Extract the [X, Y] coordinate from the center of the cell holding the provided text.  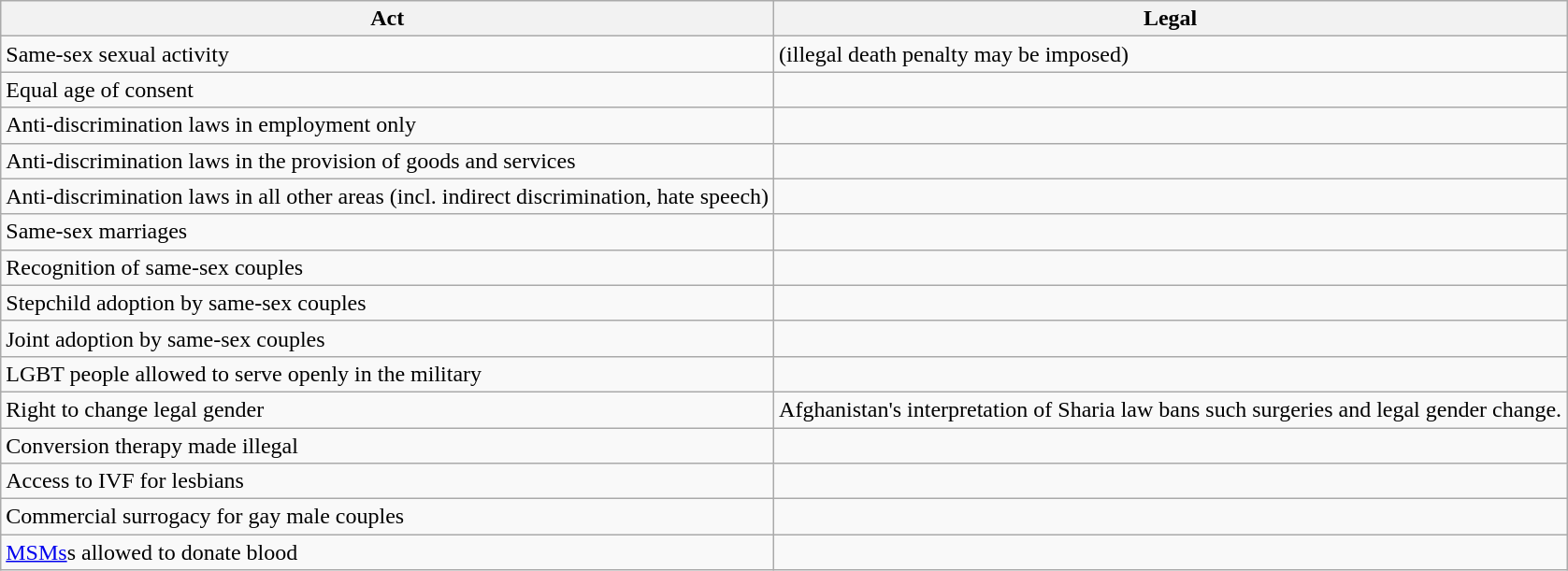
Anti-discrimination laws in all other areas (incl. indirect discrimination, hate speech) [387, 196]
Anti-discrimination laws in employment only [387, 125]
Recognition of same-sex couples [387, 267]
Joint adoption by same-sex couples [387, 338]
(illegal death penalty may be imposed) [1171, 54]
Equal age of consent [387, 90]
Anti-discrimination laws in the provision of goods and services [387, 161]
Commercial surrogacy for gay male couples [387, 517]
Access to IVF for lesbians [387, 481]
Right to change legal gender [387, 409]
Conversion therapy made illegal [387, 446]
Stepchild adoption by same-sex couples [387, 303]
Legal [1171, 19]
Afghanistan's interpretation of Sharia law bans such surgeries and legal gender change. [1171, 409]
Act [387, 19]
MSMss allowed to donate blood [387, 552]
LGBT people allowed to serve openly in the military [387, 374]
Same-sex marriages [387, 232]
Same-sex sexual activity [387, 54]
